Detect which cell encompasses the target text, then output its [X, Y] center coordinate. 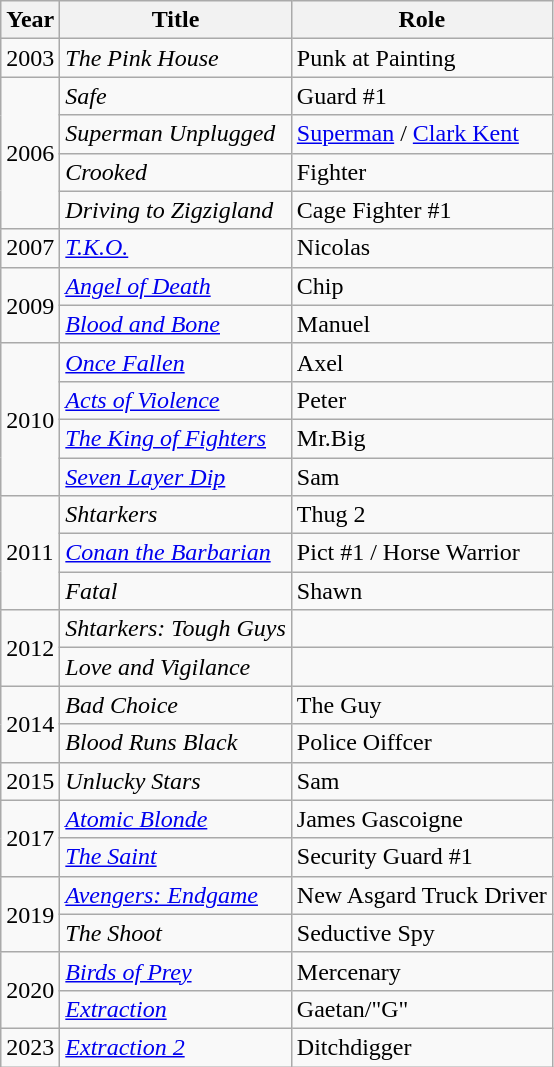
Extraction [176, 1009]
James Gascoigne [422, 819]
Ditchdigger [422, 1047]
Superman / Clark Kent [422, 134]
Pict #1 / Horse Warrior [422, 553]
2015 [30, 781]
Guard #1 [422, 96]
Blood Runs Black [176, 743]
Police Oiffcer [422, 743]
2020 [30, 990]
Security Guard #1 [422, 857]
2019 [30, 914]
Seductive Spy [422, 933]
Superman Unplugged [176, 134]
Seven Layer Dip [176, 477]
Punk at Painting [422, 58]
T.K.O. [176, 248]
Chip [422, 286]
Once Fallen [176, 362]
Love and Vigilance [176, 667]
Shtarkers [176, 515]
Axel [422, 362]
Role [422, 20]
Thug 2 [422, 515]
2006 [30, 153]
2010 [30, 419]
The Saint [176, 857]
Driving to Zigzigland [176, 210]
Cage Fighter #1 [422, 210]
Shtarkers: Tough Guys [176, 629]
2023 [30, 1047]
Mr.Big [422, 438]
2009 [30, 305]
The King of Fighters [176, 438]
2014 [30, 724]
2003 [30, 58]
Avengers: Endgame [176, 895]
Nicolas [422, 248]
Birds of Prey [176, 971]
Conan the Barbarian [176, 553]
Bad Choice [176, 705]
Mercenary [422, 971]
The Guy [422, 705]
Manuel [422, 324]
Angel of Death [176, 286]
2007 [30, 248]
New Asgard Truck Driver [422, 895]
Shawn [422, 591]
Extraction 2 [176, 1047]
Fatal [176, 591]
The Pink House [176, 58]
2011 [30, 553]
Fighter [422, 172]
Atomic Blonde [176, 819]
The Shoot [176, 933]
Title [176, 20]
Year [30, 20]
Safe [176, 96]
Acts of Violence [176, 400]
2012 [30, 648]
Crooked [176, 172]
Unlucky Stars [176, 781]
Gaetan/"G" [422, 1009]
Peter [422, 400]
2017 [30, 838]
Blood and Bone [176, 324]
